Determine the (X, Y) coordinate at the center of the cell enclosing the given text.  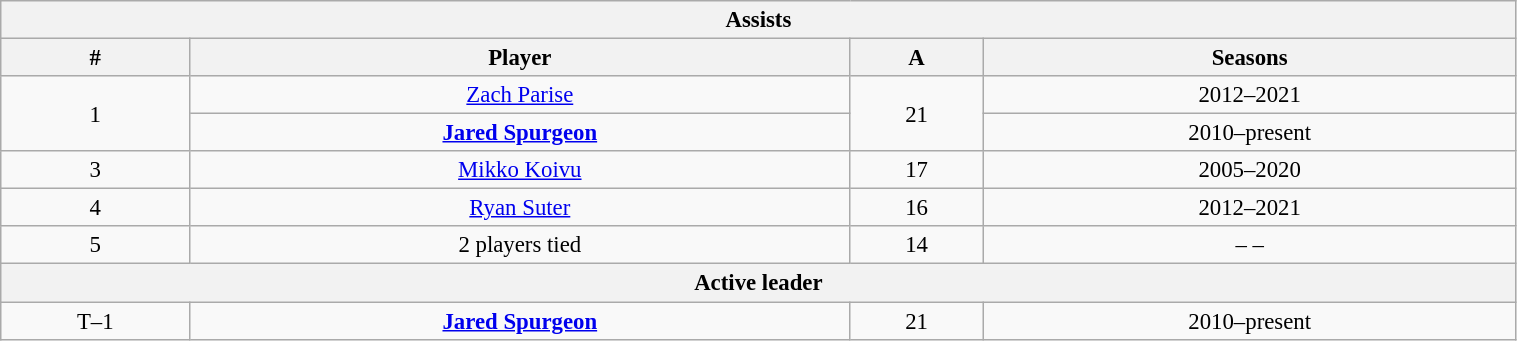
T–1 (96, 321)
# (96, 58)
A (916, 58)
Zach Parise (520, 95)
Assists (758, 20)
Mikko Koivu (520, 170)
3 (96, 170)
Seasons (1250, 58)
Ryan Suter (520, 208)
14 (916, 245)
1 (96, 114)
16 (916, 208)
4 (96, 208)
Active leader (758, 283)
– – (1250, 245)
2005–2020 (1250, 170)
Player (520, 58)
2 players tied (520, 245)
17 (916, 170)
5 (96, 245)
